From the cell containing the given text, extract its center point as (x, y) coordinate. 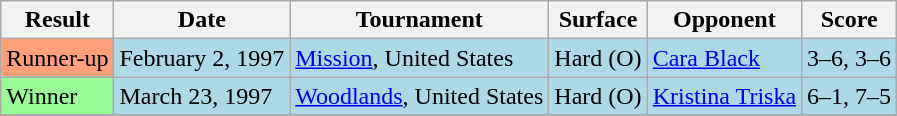
Tournament (420, 20)
Cara Black (724, 58)
3–6, 3–6 (850, 58)
March 23, 1997 (202, 96)
February 2, 1997 (202, 58)
Kristina Triska (724, 96)
Opponent (724, 20)
Winner (58, 96)
Date (202, 20)
Mission, United States (420, 58)
Score (850, 20)
Woodlands, United States (420, 96)
Runner-up (58, 58)
Result (58, 20)
6–1, 7–5 (850, 96)
Surface (598, 20)
